Capture the cell that displays the provided text and extract its (X, Y) central coordinate. 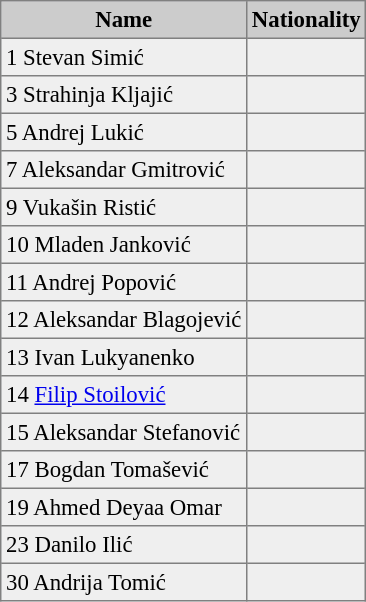
3 Strahinja Kljajić (124, 95)
7 Aleksandar Gmitrović (124, 170)
1 Stevan Simić (124, 57)
Name (124, 20)
23 Danilo Ilić (124, 545)
11 Andrej Popović (124, 282)
9 Vukašin Ristić (124, 207)
13 Ivan Lukyanenko (124, 357)
12 Aleksandar Blagojević (124, 320)
15 Aleksandar Stefanović (124, 432)
5 Andrej Lukić (124, 132)
14 Filip Stoilović (124, 395)
10 Mladen Janković (124, 245)
17 Bogdan Tomašević (124, 470)
Nationality (306, 20)
19 Ahmed Deyaa Omar (124, 507)
30 Andrija Tomić (124, 582)
